For the text-containing cell, return its midpoint in (X, Y) coordinate format. 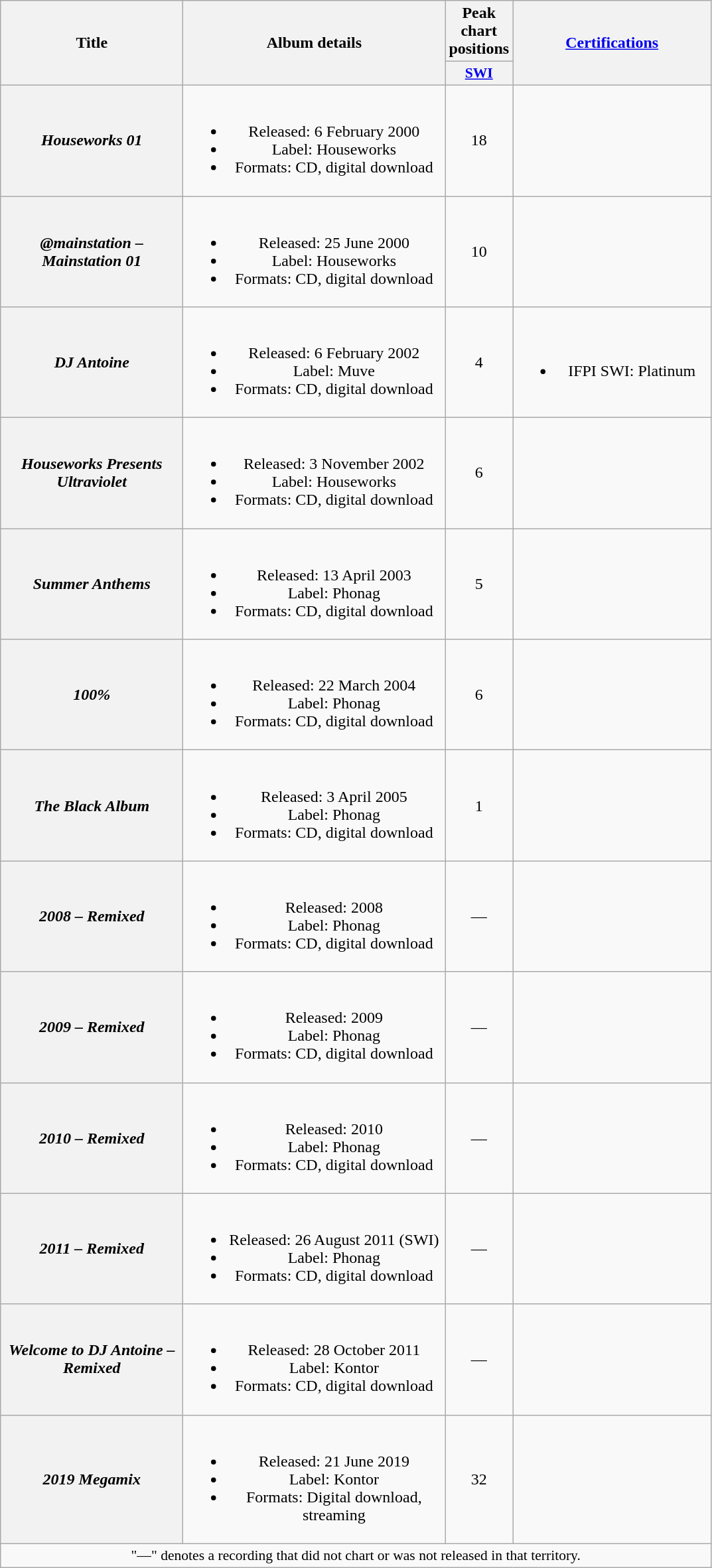
Released: 22 March 2004Label: PhonagFormats: CD, digital download (315, 695)
2009 – Remixed (92, 1027)
Released: 2010Label: PhonagFormats: CD, digital download (315, 1138)
4 (479, 362)
Released: 2008Label: PhonagFormats: CD, digital download (315, 917)
Released: 3 November 2002Label: HouseworksFormats: CD, digital download (315, 474)
Summer Anthems (92, 584)
2011 – Remixed (92, 1248)
Released: 2009Label: PhonagFormats: CD, digital download (315, 1027)
Album details (315, 43)
SWI (479, 74)
Certifications (612, 43)
2008 – Remixed (92, 917)
1 (479, 805)
100% (92, 695)
"—" denotes a recording that did not chart or was not released in that territory. (356, 1555)
Released: 13 April 2003Label: PhonagFormats: CD, digital download (315, 584)
32 (479, 1479)
Peak chart positions (479, 31)
5 (479, 584)
Title (92, 43)
2019 Megamix (92, 1479)
IFPI SWI: Platinum (612, 362)
The Black Album (92, 805)
Released: 26 August 2011 (SWI)Label: PhonagFormats: CD, digital download (315, 1248)
@mainstation – Mainstation 01 (92, 252)
Released: 6 February 2000Label: HouseworksFormats: CD, digital download (315, 141)
Released: 28 October 2011Label: KontorFormats: CD, digital download (315, 1360)
Welcome to DJ Antoine – Remixed (92, 1360)
Released: 6 February 2002Label: MuveFormats: CD, digital download (315, 362)
Released: 21 June 2019Label: KontorFormats: Digital download, streaming (315, 1479)
Houseworks Presents Ultraviolet (92, 474)
Released: 3 April 2005Label: PhonagFormats: CD, digital download (315, 805)
10 (479, 252)
2010 – Remixed (92, 1138)
Houseworks 01 (92, 141)
DJ Antoine (92, 362)
18 (479, 141)
Released: 25 June 2000Label: HouseworksFormats: CD, digital download (315, 252)
